Provide the (x, y) coordinate of the cell's center where the given text is located.  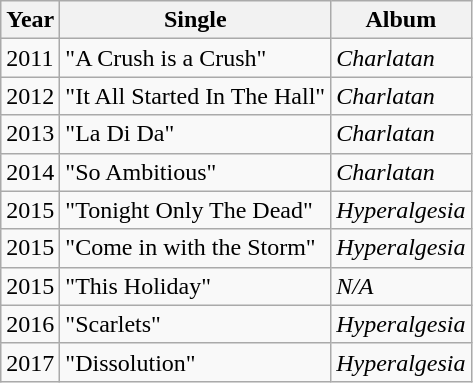
2017 (30, 362)
"It All Started In The Hall" (196, 96)
N/A (401, 286)
"Tonight Only The Dead" (196, 210)
"Come in with the Storm" (196, 248)
2011 (30, 58)
"Scarlets" (196, 324)
2016 (30, 324)
"So Ambitious" (196, 172)
2013 (30, 134)
2014 (30, 172)
Year (30, 20)
Album (401, 20)
"La Di Da" (196, 134)
"This Holiday" (196, 286)
"A Crush is a Crush" (196, 58)
2012 (30, 96)
"Dissolution" (196, 362)
Single (196, 20)
